Return the (x, y) coordinate for the center point of the cell that contains the specified text.  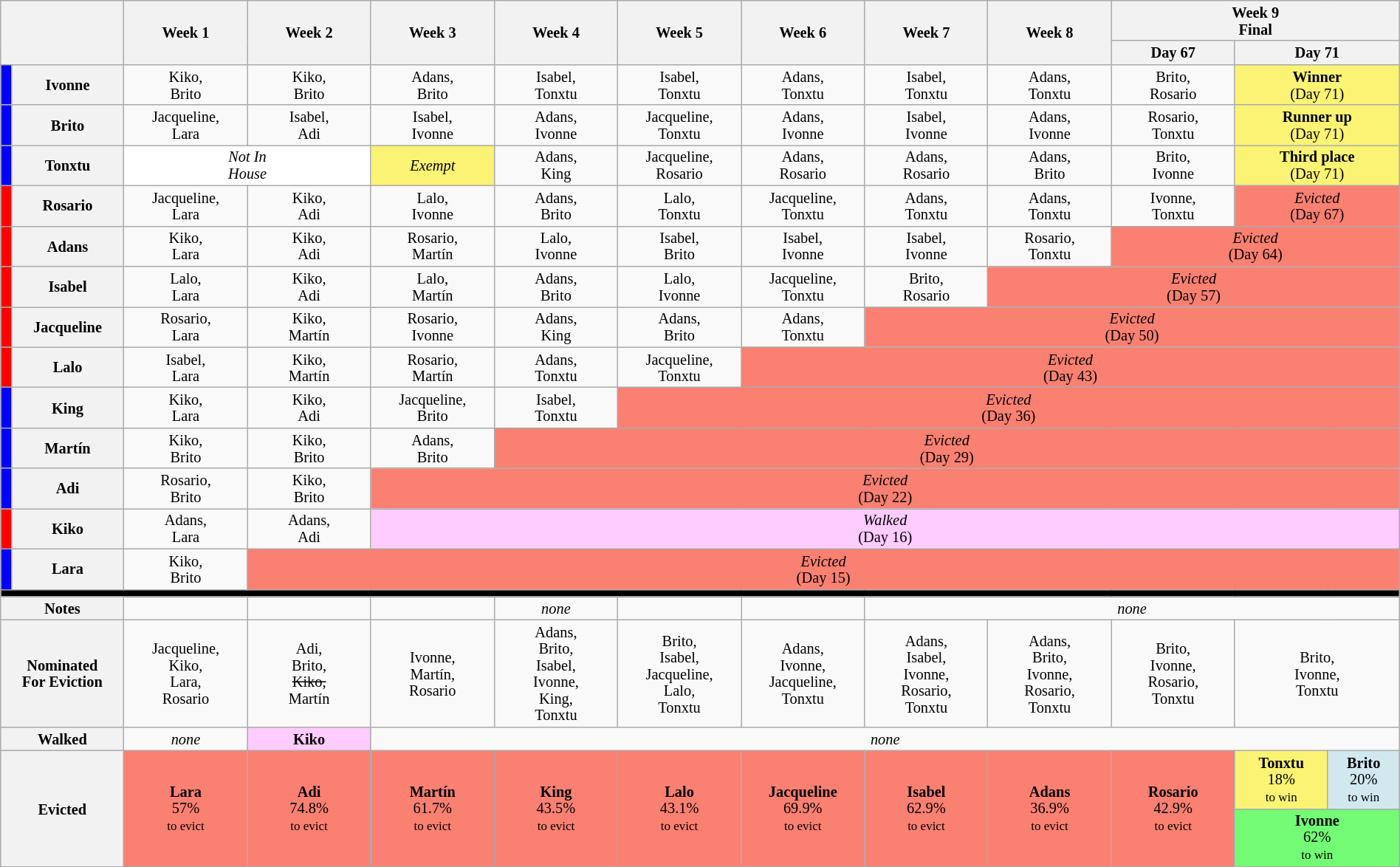
Adans,Brito,Ivonne,Rosario,Tonxtu (1050, 674)
Ivonne62%to win (1317, 837)
Ivonne,Martín,Rosario (433, 674)
Week 1 (186, 32)
NominatedFor Eviction (62, 674)
Brito,Ivonne,Rosario,Tonxtu (1173, 674)
Week 8 (1050, 32)
King43.5%to evict (555, 808)
Adi74.8%to evict (309, 808)
Rosario42.9%to evict (1173, 808)
Lalo (68, 368)
King (68, 408)
Martín (68, 448)
Evicted(Day 36) (1009, 408)
Walked (62, 739)
Lara57%to evict (186, 808)
Adans,Isabel,Ivonne,Rosario,Tonxtu (926, 674)
Day 67 (1173, 52)
Jacqueline,Kiko,Lara,Rosario (186, 674)
Jacqueline69.9%to evict (803, 808)
Adans,Brito,Isabel,Ivonne,King,Tonxtu (555, 674)
Lalo,Lara (186, 287)
Walked(Day 16) (885, 529)
Tonxtu18%to win (1281, 780)
Evicted(Day 43) (1071, 368)
Isabel62.9%to evict (926, 808)
Week 5 (679, 32)
Adans36.9%to evict (1050, 808)
Third place(Day 71) (1317, 165)
Evicted(Day 15) (823, 569)
Isabel,Brito (679, 247)
Rosario (68, 205)
Lalo,Tonxtu (679, 205)
Week 7 (926, 32)
Adi (68, 489)
Lalo,Martín (433, 287)
Week 3 (433, 32)
Adans,Adi (309, 529)
Week 2 (309, 32)
Isabel,Adi (309, 126)
Ivonne (68, 84)
Jacqueline,Rosario (679, 165)
Ivonne,Tonxtu (1173, 205)
Adans,Ivonne,Jacqueline,Tonxtu (803, 674)
Brito,Isabel,Jacqueline,Lalo,Tonxtu (679, 674)
Rosario,Brito (186, 489)
Evicted (62, 808)
Notes (62, 608)
Brito (68, 126)
Evicted(Day 67) (1317, 205)
Jacqueline,Brito (433, 408)
Lalo43.1%to evict (679, 808)
Tonxtu (68, 165)
Not InHouse (247, 165)
Brito,Ivonne (1173, 165)
Rosario,Lara (186, 326)
Brito20%to win (1363, 780)
Runner up(Day 71) (1317, 126)
Evicted(Day 22) (885, 489)
Isabel (68, 287)
Exempt (433, 165)
Evicted(Day 57) (1193, 287)
Adans (68, 247)
Week 9Final (1255, 21)
Lara (68, 569)
Evicted(Day 64) (1255, 247)
Brito,Ivonne,Tonxtu (1317, 674)
Adi,Brito,Kiko,Martín (309, 674)
Week 6 (803, 32)
Jacqueline (68, 326)
Rosario,Ivonne (433, 326)
Evicted(Day 50) (1132, 326)
Evicted(Day 29) (947, 448)
Day 71 (1317, 52)
Week 4 (555, 32)
Winner(Day 71) (1317, 84)
Adans,Lara (186, 529)
Martín61.7%to evict (433, 808)
Isabel,Lara (186, 368)
